Find where the given text appears and provide that cell's center as [X, Y] coordinate. 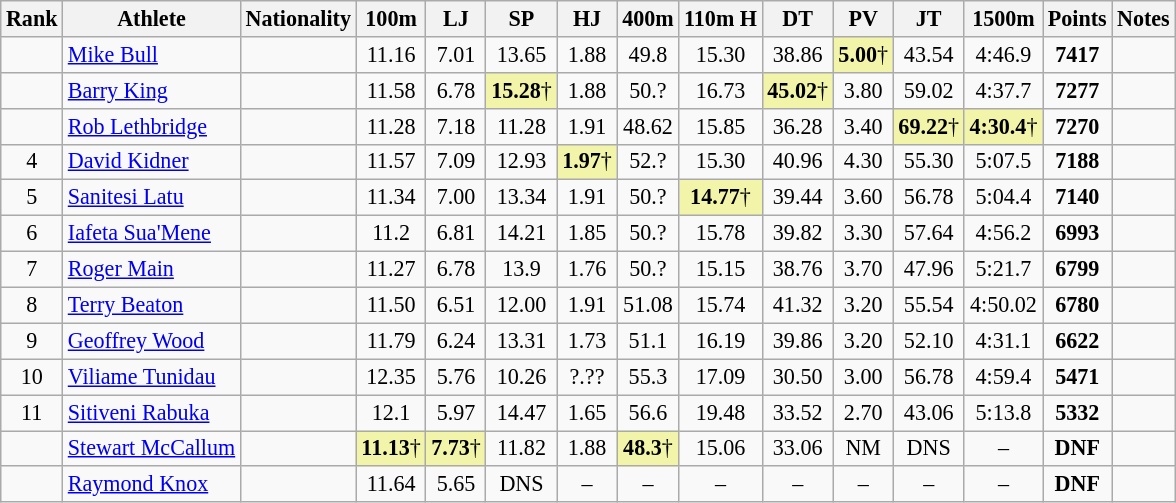
HJ [587, 18]
11.16 [391, 54]
NM [863, 448]
Raymond Knox [152, 484]
7270 [1078, 126]
David Kidner [152, 162]
1.85 [587, 233]
55.54 [928, 305]
Stewart McCallum [152, 448]
9 [32, 341]
12.93 [522, 162]
11.2 [391, 233]
Nationality [298, 18]
11.64 [391, 484]
13.34 [522, 198]
57.64 [928, 233]
11.58 [391, 90]
1500m [1003, 18]
7188 [1078, 162]
3.00 [863, 377]
7417 [1078, 54]
Mike Bull [152, 54]
56.6 [648, 412]
5 [32, 198]
11.34 [391, 198]
48.3† [648, 448]
11.27 [391, 269]
7.18 [456, 126]
4:30.4† [1003, 126]
5.65 [456, 484]
Notes [1144, 18]
49.8 [648, 54]
11.50 [391, 305]
12.00 [522, 305]
6.81 [456, 233]
6.51 [456, 305]
5:07.5 [1003, 162]
5471 [1078, 377]
30.50 [798, 377]
33.52 [798, 412]
SP [522, 18]
43.06 [928, 412]
52.? [648, 162]
Sanitesi Latu [152, 198]
7.00 [456, 198]
6622 [1078, 341]
14.21 [522, 233]
10 [32, 377]
39.82 [798, 233]
10.26 [522, 377]
69.22† [928, 126]
40.96 [798, 162]
6.24 [456, 341]
Points [1078, 18]
1.73 [587, 341]
5.76 [456, 377]
3.30 [863, 233]
1.65 [587, 412]
Roger Main [152, 269]
3.70 [863, 269]
5.00† [863, 54]
7277 [1078, 90]
4:56.2 [1003, 233]
11.13† [391, 448]
55.30 [928, 162]
39.86 [798, 341]
11 [32, 412]
6799 [1078, 269]
2.70 [863, 412]
Terry Beaton [152, 305]
Rank [32, 18]
110m H [720, 18]
4:59.4 [1003, 377]
59.02 [928, 90]
4:50.02 [1003, 305]
7.09 [456, 162]
5332 [1078, 412]
33.06 [798, 448]
13.9 [522, 269]
13.65 [522, 54]
8 [32, 305]
4 [32, 162]
14.77† [720, 198]
41.32 [798, 305]
13.31 [522, 341]
4:46.9 [1003, 54]
6780 [1078, 305]
11.57 [391, 162]
100m [391, 18]
400m [648, 18]
19.48 [720, 412]
51.1 [648, 341]
5:13.8 [1003, 412]
11.79 [391, 341]
3.40 [863, 126]
15.78 [720, 233]
12.1 [391, 412]
4:37.7 [1003, 90]
38.76 [798, 269]
3.80 [863, 90]
DT [798, 18]
1.76 [587, 269]
4.30 [863, 162]
5.97 [456, 412]
47.96 [928, 269]
15.15 [720, 269]
52.10 [928, 341]
39.44 [798, 198]
Viliame Tunidau [152, 377]
43.54 [928, 54]
45.02† [798, 90]
7 [32, 269]
15.74 [720, 305]
5:21.7 [1003, 269]
16.19 [720, 341]
7.73† [456, 448]
4:31.1 [1003, 341]
Athlete [152, 18]
Iafeta Sua'Mene [152, 233]
PV [863, 18]
36.28 [798, 126]
55.3 [648, 377]
7.01 [456, 54]
17.09 [720, 377]
48.62 [648, 126]
JT [928, 18]
?.?? [587, 377]
Barry King [152, 90]
38.86 [798, 54]
6 [32, 233]
15.85 [720, 126]
16.73 [720, 90]
15.06 [720, 448]
Rob Lethbridge [152, 126]
1.97† [587, 162]
LJ [456, 18]
15.28† [522, 90]
51.08 [648, 305]
11.82 [522, 448]
Sitiveni Rabuka [152, 412]
Geoffrey Wood [152, 341]
5:04.4 [1003, 198]
12.35 [391, 377]
7140 [1078, 198]
14.47 [522, 412]
6993 [1078, 233]
3.60 [863, 198]
